Find where the given text appears and provide that cell's center as (x, y) coordinate. 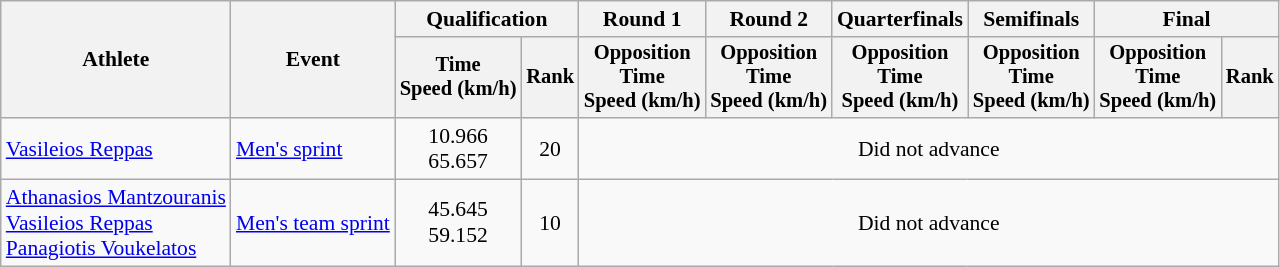
TimeSpeed (km/h) (458, 78)
10.96665.657 (458, 148)
Athanasios MantzouranisVasileios ReppasPanagiotis Voukelatos (116, 224)
Qualification (487, 19)
Men's team sprint (313, 224)
Event (313, 60)
Round 1 (642, 19)
20 (550, 148)
Men's sprint (313, 148)
Quarterfinals (900, 19)
10 (550, 224)
Round 2 (768, 19)
Vasileios Reppas (116, 148)
45.64559.152 (458, 224)
Athlete (116, 60)
Final (1186, 19)
Semifinals (1032, 19)
